Determine the (X, Y) coordinate at the center of the cell enclosing the given text.  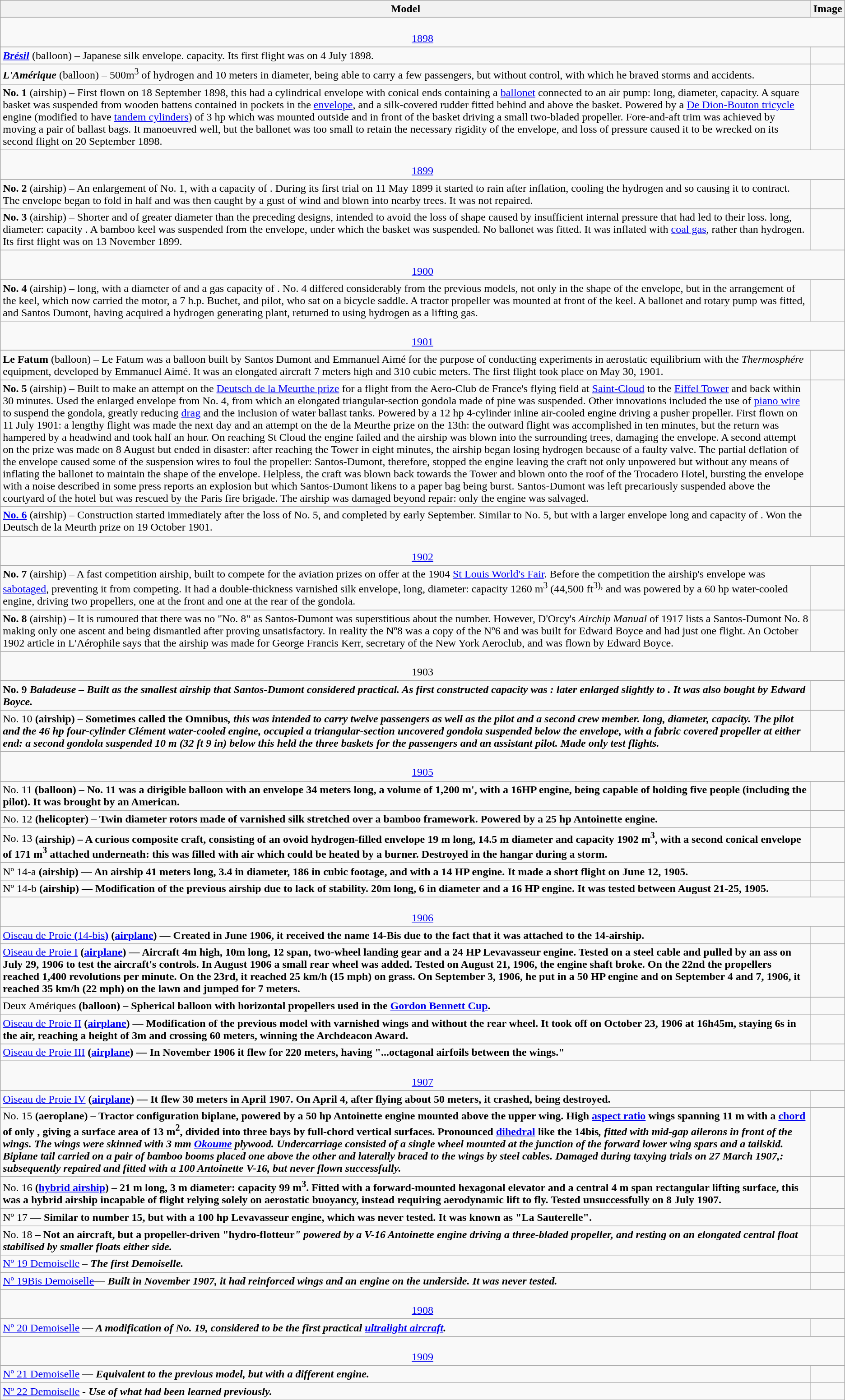
Oiseau de Proie (14-bis) (airplane) — Created in June 1906, it received the name 14-Bis due to the fact that it was attached to the 14-airship. (405, 935)
Image (828, 9)
Nº 19Bis Demoiselle— Built in November 1907, it had reinforced wings and an engine on the underside. It was never tested. (405, 1281)
Nº 19 Demoiselle – The first Demoiselle. (405, 1264)
1907 (422, 1076)
Model (405, 9)
1901 (422, 336)
1906 (422, 911)
Brésil (balloon) – Japanese silk envelope. capacity. Its first flight was on 4 July 1898. (405, 55)
1902 (422, 550)
Nº 17 — Similar to number 15, but with a 100 hp Levavasseur engine, which was never tested. It was known as "La Sauterelle". (405, 1217)
Nº 20 Demoiselle — A modification of No. 19, considered to be the first practical ultralight aircraft. (405, 1327)
Oiseau de Proie III (airplane) — In November 1906 it flew for 220 meters, having "...octagonal airfoils between the wings." (405, 1053)
Nº 22 Demoiselle - Use of what had been learned previously. (405, 1391)
1898 (422, 32)
1908 (422, 1304)
1903 (422, 666)
Nº 21 Demoiselle — Equivalent to the previous model, but with a different engine. (405, 1374)
Deux Amériques (balloon) – Spherical balloon with horizontal propellers used in the Gordon Bennett Cup. (405, 1006)
1905 (422, 766)
No. 12 (helicopter) – Twin diameter rotors made of varnished silk stretched over a bamboo framework. Powered by a 25 hp Antoinette engine. (405, 819)
Oiseau de Proie IV (airplane) — It flew 30 meters in April 1907. On April 4, after flying about 50 meters, it crashed, being destroyed. (405, 1099)
1899 (422, 165)
1900 (422, 265)
1909 (422, 1351)
